Detect which cell encompasses the target text, then output its (x, y) center coordinate. 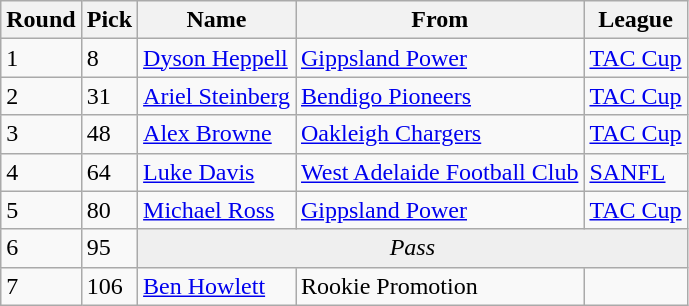
7 (41, 286)
3 (41, 134)
8 (109, 58)
League (636, 20)
31 (109, 96)
Bendigo Pioneers (440, 96)
Pass (413, 248)
Luke Davis (217, 172)
Alex Browne (217, 134)
Dyson Heppell (217, 58)
4 (41, 172)
1 (41, 58)
48 (109, 134)
Name (217, 20)
Pick (109, 20)
64 (109, 172)
95 (109, 248)
Ben Howlett (217, 286)
Round (41, 20)
West Adelaide Football Club (440, 172)
106 (109, 286)
Ariel Steinberg (217, 96)
6 (41, 248)
80 (109, 210)
Rookie Promotion (440, 286)
Oakleigh Chargers (440, 134)
2 (41, 96)
SANFL (636, 172)
5 (41, 210)
From (440, 20)
Michael Ross (217, 210)
